Return the [X, Y] coordinate for the center point of the cell that contains the specified text.  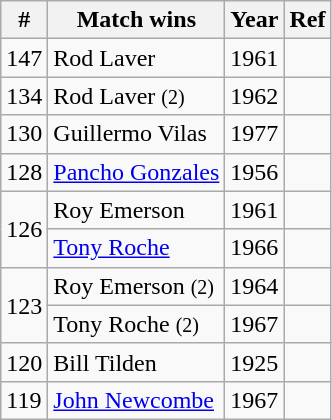
123 [24, 305]
134 [24, 96]
119 [24, 400]
Tony Roche [136, 248]
# [24, 20]
126 [24, 229]
Tony Roche (2) [136, 324]
Guillermo Vilas [136, 134]
1956 [254, 172]
1966 [254, 248]
130 [24, 134]
1962 [254, 96]
120 [24, 362]
128 [24, 172]
Roy Emerson (2) [136, 286]
1964 [254, 286]
Year [254, 20]
Rod Laver [136, 58]
John Newcombe [136, 400]
Roy Emerson [136, 210]
1925 [254, 362]
Ref [308, 20]
Pancho Gonzales [136, 172]
1977 [254, 134]
147 [24, 58]
Match wins [136, 20]
Rod Laver (2) [136, 96]
Bill Tilden [136, 362]
